Extract the [X, Y] coordinate from the center of the cell holding the provided text.  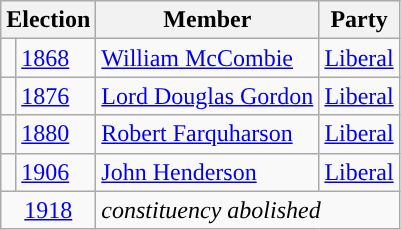
Party [359, 20]
1880 [56, 134]
1906 [56, 172]
William McCombie [208, 58]
John Henderson [208, 172]
Member [208, 20]
1918 [48, 210]
Robert Farquharson [208, 134]
constituency abolished [248, 210]
1868 [56, 58]
1876 [56, 96]
Lord Douglas Gordon [208, 96]
Election [48, 20]
